Determine the (X, Y) coordinate at the center of the cell enclosing the given text.  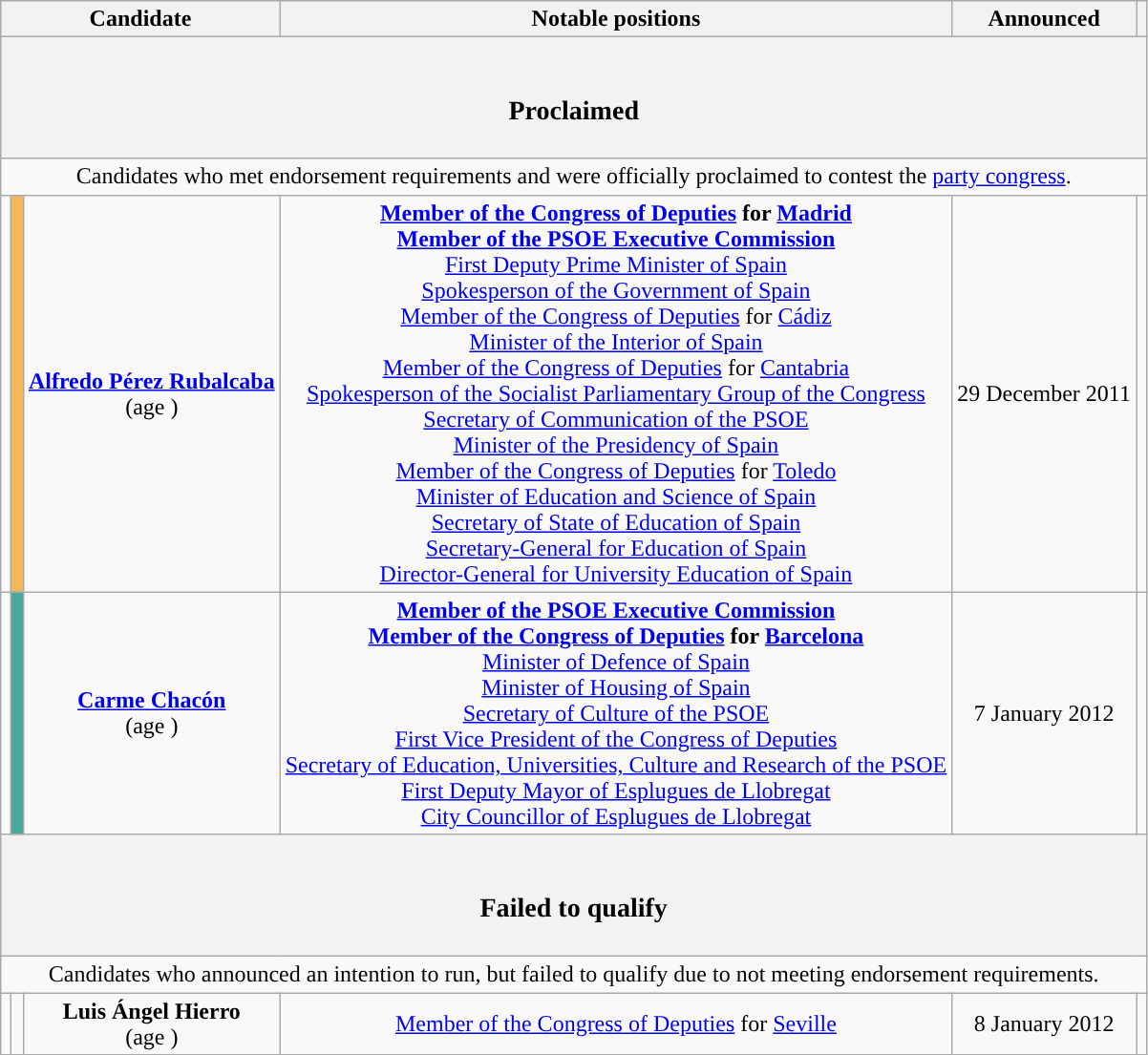
Carme Chacón(age ) (151, 713)
Alfredo Pérez Rubalcaba(age ) (151, 393)
Failed to qualify (574, 896)
Candidates who met endorsement requirements and were officially proclaimed to contest the party congress. (574, 177)
Member of the Congress of Deputies for Seville (616, 1023)
Luis Ángel Hierro(age ) (151, 1023)
Proclaimed (574, 97)
Candidate (140, 19)
Candidates who announced an intention to run, but failed to qualify due to not meeting endorsement requirements. (574, 974)
7 January 2012 (1045, 713)
29 December 2011 (1045, 393)
Announced (1045, 19)
Notable positions (616, 19)
8 January 2012 (1045, 1023)
